Scan for the cell matching the given text and deliver its (x, y) coordinate at center. 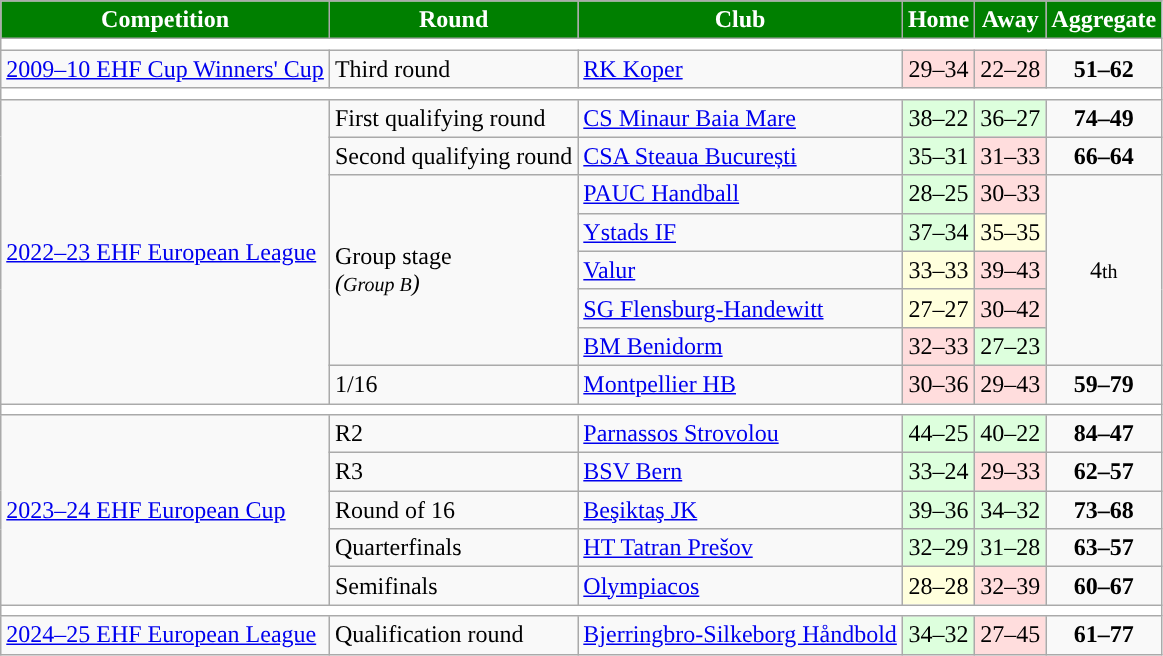
Aggregate (1104, 20)
HT Tatran Prešov (740, 548)
28–25 (938, 194)
SG Flensburg-Handewitt (740, 308)
31–28 (1010, 548)
R2 (453, 434)
39–36 (938, 510)
29–43 (1010, 384)
CS Minaur Baia Mare (740, 118)
84–47 (1104, 434)
Quarterfinals (453, 548)
32–29 (938, 548)
CSA Steaua București (740, 156)
61–77 (1104, 635)
Home (938, 20)
30–36 (938, 384)
Competition (166, 20)
40–22 (1010, 434)
27–27 (938, 308)
73–68 (1104, 510)
63–57 (1104, 548)
30–33 (1010, 194)
36–27 (1010, 118)
Beşiktaş JK (740, 510)
32–39 (1010, 586)
39–43 (1010, 270)
59–79 (1104, 384)
Parnassos Strovolou (740, 434)
37–34 (938, 232)
Round of 16 (453, 510)
Ystads IF (740, 232)
35–35 (1010, 232)
44–25 (938, 434)
Club (740, 20)
Valur (740, 270)
51–62 (1104, 69)
R3 (453, 472)
74–49 (1104, 118)
27–23 (1010, 346)
Semifinals (453, 586)
PAUC Handball (740, 194)
30–42 (1010, 308)
27–45 (1010, 635)
66–64 (1104, 156)
Qualification round (453, 635)
Away (1010, 20)
BM Benidorm (740, 346)
4th (1104, 270)
Montpellier HB (740, 384)
2009–10 EHF Cup Winners' Cup (166, 69)
First qualifying round (453, 118)
29–33 (1010, 472)
60–67 (1104, 586)
33–24 (938, 472)
Olympiacos (740, 586)
2024–25 EHF European League (166, 635)
Round (453, 20)
32–33 (938, 346)
RK Koper (740, 69)
33–33 (938, 270)
Third round (453, 69)
Second qualifying round (453, 156)
Group stage(Group B) (453, 270)
1/16 (453, 384)
38–22 (938, 118)
35–31 (938, 156)
29–34 (938, 69)
31–33 (1010, 156)
62–57 (1104, 472)
BSV Bern (740, 472)
Bjerringbro-Silkeborg Håndbold (740, 635)
28–28 (938, 586)
2023–24 EHF European Cup (166, 510)
22–28 (1010, 69)
2022–23 EHF European League (166, 251)
